Return (x, y) of the center of cell containing provided text 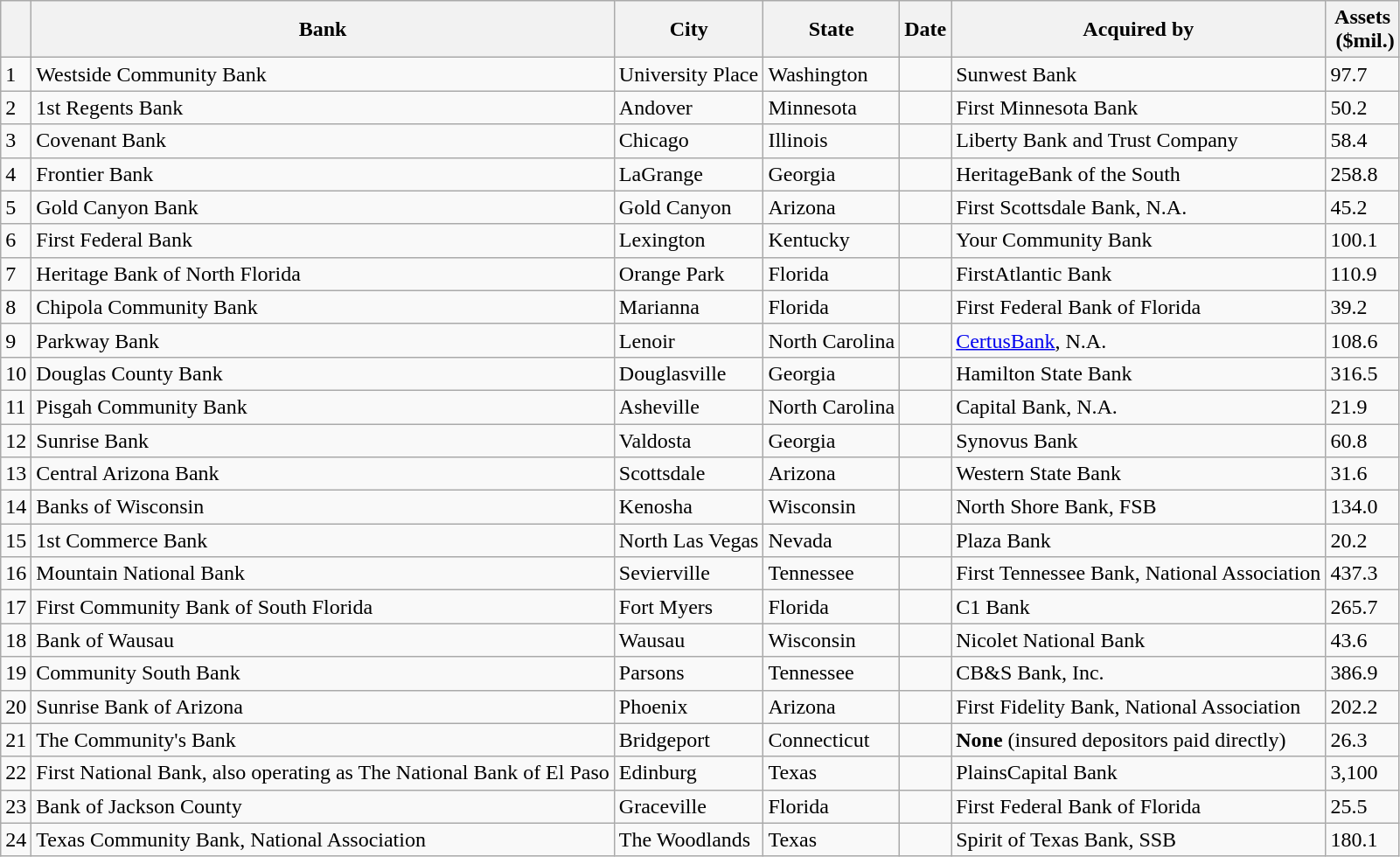
Douglasville (689, 373)
Edinburg (689, 773)
Chipola Community Bank (324, 307)
Community South Bank (324, 673)
First Minnesota Bank (1139, 108)
First Community Bank of South Florida (324, 607)
Graceville (689, 806)
2 (16, 108)
Bank of Jackson County (324, 806)
Plaza Bank (1139, 540)
Lenoir (689, 340)
Sunwest Bank (1139, 74)
3 (16, 141)
17 (16, 607)
Synovus Bank (1139, 440)
First Federal Bank (324, 240)
Acquired by (1139, 30)
180.1 (1362, 840)
City (689, 30)
First Scottsdale Bank, N.A. (1139, 207)
Gold Canyon Bank (324, 207)
Nicolet National Bank (1139, 640)
100.1 (1362, 240)
LaGrange (689, 174)
1 (16, 74)
6 (16, 240)
50.2 (1362, 108)
Your Community Bank (1139, 240)
Valdosta (689, 440)
316.5 (1362, 373)
11 (16, 407)
CertusBank, N.A. (1139, 340)
23 (16, 806)
16 (16, 574)
24 (16, 840)
1st Regents Bank (324, 108)
Capital Bank, N.A. (1139, 407)
Bank of Wausau (324, 640)
First Tennessee Bank, National Association (1139, 574)
21.9 (1362, 407)
Assets ($mil.) (1362, 30)
None (insured depositors paid directly) (1139, 740)
8 (16, 307)
1st Commerce Bank (324, 540)
The Woodlands (689, 840)
HeritageBank of the South (1139, 174)
15 (16, 540)
Illinois (832, 141)
Andover (689, 108)
Western State Bank (1139, 474)
3,100 (1362, 773)
Frontier Bank (324, 174)
Westside Community Bank (324, 74)
The Community's Bank (324, 740)
Gold Canyon (689, 207)
45.2 (1362, 207)
Bridgeport (689, 740)
7 (16, 274)
258.8 (1362, 174)
Texas Community Bank, National Association (324, 840)
Nevada (832, 540)
39.2 (1362, 307)
Wausau (689, 640)
Liberty Bank and Trust Company (1139, 141)
4 (16, 174)
60.8 (1362, 440)
97.7 (1362, 74)
110.9 (1362, 274)
Phoenix (689, 707)
43.6 (1362, 640)
Asheville (689, 407)
202.2 (1362, 707)
5 (16, 207)
437.3 (1362, 574)
Parsons (689, 673)
Central Arizona Bank (324, 474)
Douglas County Bank (324, 373)
Pisgah Community Bank (324, 407)
58.4 (1362, 141)
North Shore Bank, FSB (1139, 507)
Heritage Bank of North Florida (324, 274)
Kentucky (832, 240)
Connecticut (832, 740)
Scottsdale (689, 474)
Minnesota (832, 108)
Hamilton State Bank (1139, 373)
CB&S Bank, Inc. (1139, 673)
13 (16, 474)
9 (16, 340)
26.3 (1362, 740)
18 (16, 640)
C1 Bank (1139, 607)
25.5 (1362, 806)
Kenosha (689, 507)
Orange Park (689, 274)
First National Bank, also operating as The National Bank of El Paso (324, 773)
21 (16, 740)
First Fidelity Bank, National Association (1139, 707)
Washington (832, 74)
20 (16, 707)
20.2 (1362, 540)
10 (16, 373)
Sunrise Bank (324, 440)
Bank (324, 30)
22 (16, 773)
Marianna (689, 307)
Lexington (689, 240)
19 (16, 673)
Parkway Bank (324, 340)
Sunrise Bank of Arizona (324, 707)
Spirit of Texas Bank, SSB (1139, 840)
University Place (689, 74)
Mountain National Bank (324, 574)
108.6 (1362, 340)
Chicago (689, 141)
Sevierville (689, 574)
Covenant Bank (324, 141)
North Las Vegas (689, 540)
Fort Myers (689, 607)
31.6 (1362, 474)
Banks of Wisconsin (324, 507)
134.0 (1362, 507)
12 (16, 440)
Date (925, 30)
PlainsCapital Bank (1139, 773)
386.9 (1362, 673)
14 (16, 507)
265.7 (1362, 607)
State (832, 30)
FirstAtlantic Bank (1139, 274)
